Extract the [X, Y] coordinate from the center of the cell holding the provided text.  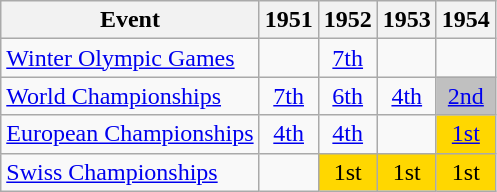
Event [130, 20]
6th [348, 96]
1951 [288, 20]
Winter Olympic Games [130, 58]
European Championships [130, 134]
1952 [348, 20]
1953 [406, 20]
2nd [466, 96]
World Championships [130, 96]
1954 [466, 20]
Swiss Championships [130, 172]
